Pinpoint the cell where the given text exists, returning its [x, y] midpoint coordinate. 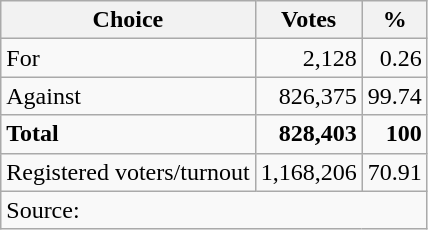
Source: [214, 210]
1,168,206 [308, 172]
2,128 [308, 58]
Total [128, 134]
828,403 [308, 134]
70.91 [394, 172]
Against [128, 96]
Registered voters/turnout [128, 172]
% [394, 20]
99.74 [394, 96]
For [128, 58]
100 [394, 134]
Votes [308, 20]
0.26 [394, 58]
Choice [128, 20]
826,375 [308, 96]
